Scan for the cell matching the given text and deliver its (X, Y) coordinate at center. 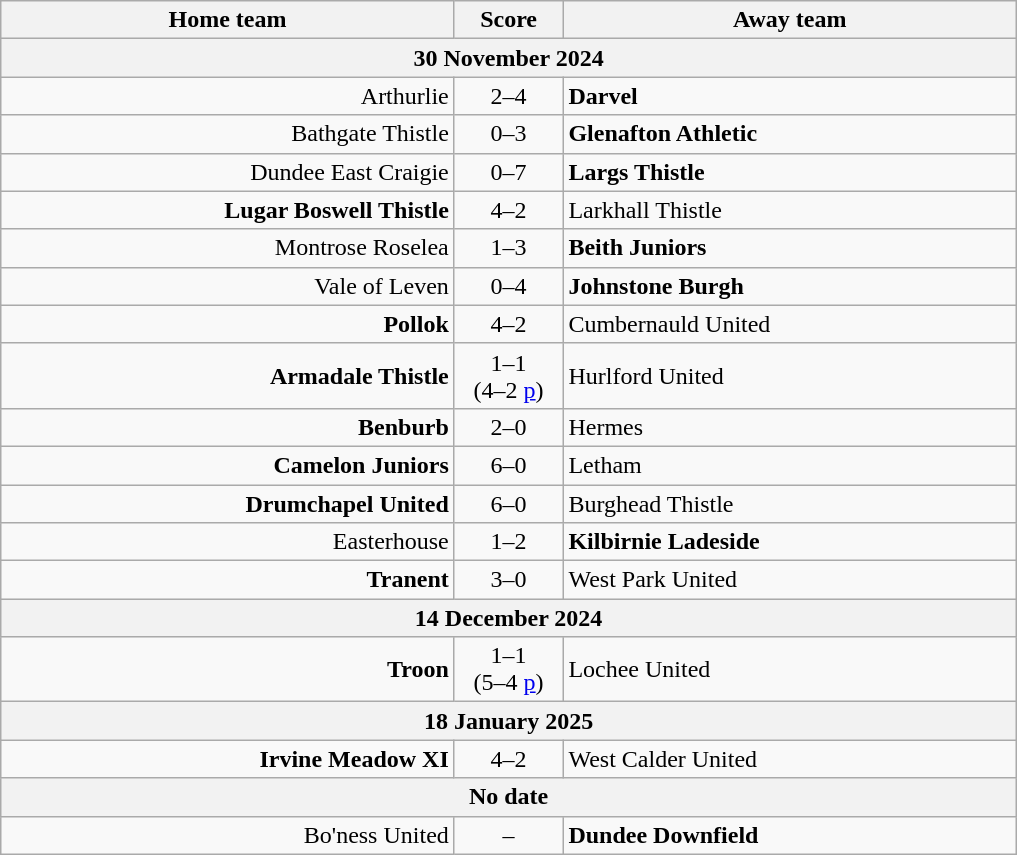
1–3 (508, 248)
Pollok (228, 324)
No date (509, 797)
Camelon Juniors (228, 465)
Bathgate Thistle (228, 134)
Lochee United (790, 670)
1–2 (508, 542)
Hurlford United (790, 376)
Beith Juniors (790, 248)
Arthurlie (228, 96)
Burghead Thistle (790, 503)
Away team (790, 20)
Glenafton Athletic (790, 134)
Irvine Meadow XI (228, 759)
Armadale Thistle (228, 376)
1–1(4–2 p) (508, 376)
Tranent (228, 580)
Kilbirnie Ladeside (790, 542)
30 November 2024 (509, 58)
Dundee East Craigie (228, 172)
2–4 (508, 96)
Score (508, 20)
0–4 (508, 286)
Darvel (790, 96)
Drumchapel United (228, 503)
0–7 (508, 172)
Hermes (790, 427)
Benburb (228, 427)
Easterhouse (228, 542)
Johnstone Burgh (790, 286)
Home team (228, 20)
Largs Thistle (790, 172)
1–1(5–4 p) (508, 670)
Vale of Leven (228, 286)
14 December 2024 (509, 618)
Troon (228, 670)
3–0 (508, 580)
Bo'ness United (228, 835)
Larkhall Thistle (790, 210)
West Park United (790, 580)
Cumbernauld United (790, 324)
18 January 2025 (509, 721)
Montrose Roselea (228, 248)
0–3 (508, 134)
Lugar Boswell Thistle (228, 210)
West Calder United (790, 759)
Dundee Downfield (790, 835)
– (508, 835)
Letham (790, 465)
2–0 (508, 427)
